For the text-containing cell, return its midpoint in (X, Y) coordinate format. 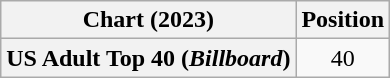
Chart (2023) (148, 20)
40 (343, 58)
US Adult Top 40 (Billboard) (148, 58)
Position (343, 20)
